Return the (x, y) coordinate for the center point of the cell that contains the specified text.  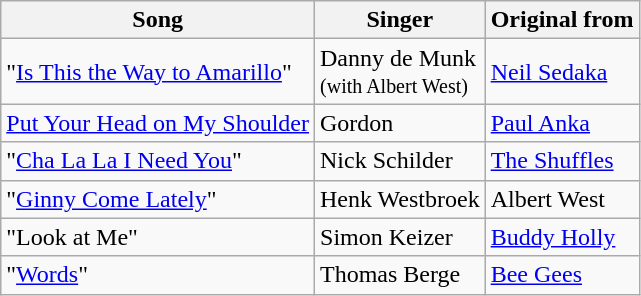
"Words" (158, 275)
"Cha La La I Need You" (158, 161)
"Is This the Way to Amarillo" (158, 72)
Danny de Munk (with Albert West) (400, 72)
Albert West (562, 199)
"Ginny Come Lately" (158, 199)
Buddy Holly (562, 237)
Singer (400, 20)
Neil Sedaka (562, 72)
"Look at Me" (158, 237)
Paul Anka (562, 123)
Gordon (400, 123)
Henk Westbroek (400, 199)
Song (158, 20)
Original from (562, 20)
Bee Gees (562, 275)
Simon Keizer (400, 237)
Thomas Berge (400, 275)
The Shuffles (562, 161)
Put Your Head on My Shoulder (158, 123)
Nick Schilder (400, 161)
